Output the [x, y] coordinate of the center of the cell containing the given text.  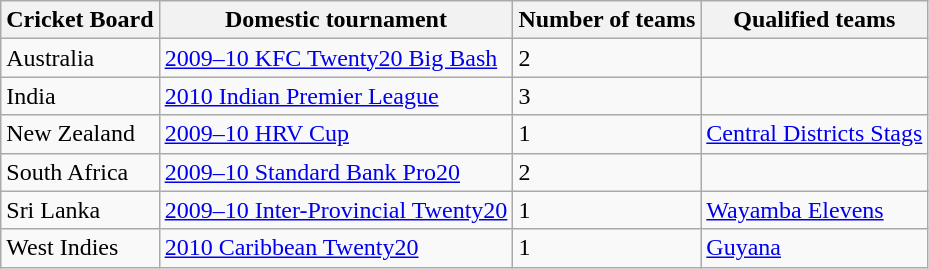
Wayamba Elevens [814, 210]
Central Districts Stags [814, 134]
2010 Caribbean Twenty20 [336, 248]
Number of teams [607, 20]
3 [607, 96]
Sri Lanka [80, 210]
2009–10 Inter-Provincial Twenty20 [336, 210]
India [80, 96]
2009–10 KFC Twenty20 Big Bash [336, 58]
South Africa [80, 172]
West Indies [80, 248]
2009–10 Standard Bank Pro20 [336, 172]
New Zealand [80, 134]
Cricket Board [80, 20]
Qualified teams [814, 20]
Domestic tournament [336, 20]
2009–10 HRV Cup [336, 134]
2010 Indian Premier League [336, 96]
Guyana [814, 248]
Australia [80, 58]
